Extract the (x, y) coordinate from the center of the cell holding the provided text.  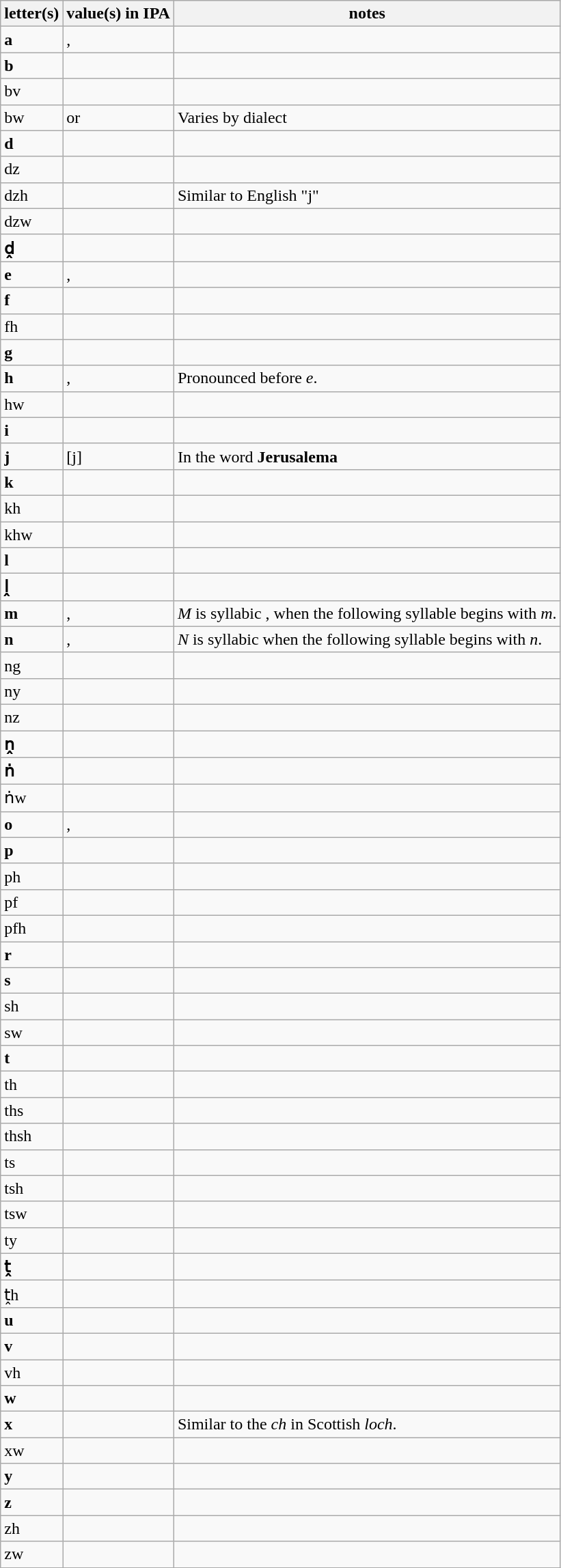
k (31, 482)
p (31, 850)
o (31, 824)
ts (31, 1162)
dzh (31, 195)
th (31, 1084)
tsh (31, 1188)
N is syllabic when the following syllable begins with n. (367, 639)
y (31, 1476)
kh (31, 508)
dzw (31, 221)
Similar to English "j" (367, 195)
ty (31, 1240)
ṅ (31, 771)
h (31, 378)
ḓ (31, 248)
letter(s) (31, 14)
ṱh (31, 1294)
w (31, 1399)
f (31, 300)
vh (31, 1372)
z (31, 1502)
xw (31, 1451)
zh (31, 1528)
bv (31, 92)
e (31, 275)
Varies by dialect (367, 117)
khw (31, 535)
b (31, 66)
pfh (31, 928)
sw (31, 1033)
hw (31, 404)
ph (31, 876)
Pronounced before e. (367, 378)
s (31, 981)
M is syllabic , when the following syllable begins with m. (367, 613)
m (31, 613)
l (31, 561)
fh (31, 326)
zw (31, 1554)
pf (31, 902)
j (31, 456)
ṱ (31, 1267)
n (31, 639)
ḽ (31, 587)
v (31, 1346)
sh (31, 1007)
u (31, 1320)
r (31, 954)
ng (31, 665)
t (31, 1059)
notes (367, 14)
d (31, 143)
nz (31, 717)
or (119, 117)
ṋ (31, 744)
ṅw (31, 798)
ths (31, 1110)
i (31, 430)
a (31, 40)
g (31, 352)
thsh (31, 1136)
dz (31, 169)
tsw (31, 1214)
In the word Jerusalema (367, 456)
ny (31, 691)
bw (31, 117)
[j] (119, 456)
value(s) in IPA (119, 14)
Similar to the ch in Scottish loch. (367, 1425)
x (31, 1425)
